Extract the (x, y) coordinate from the center of the cell holding the provided text.  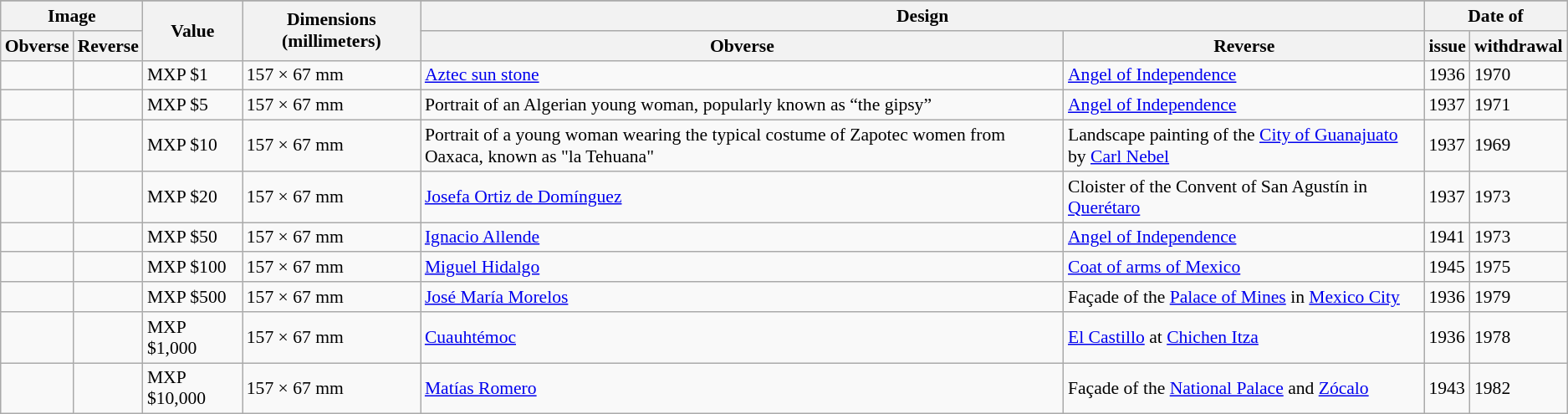
1971 (1519, 105)
withdrawal (1519, 46)
Cloister of the Convent of San Agustín in Querétaro (1244, 197)
Cuauhtémoc (743, 338)
1941 (1447, 238)
Aztec sun stone (743, 75)
El Castillo at Chichen Itza (1244, 338)
Landscape painting of the City of Guanajuato by Carl Nebel (1244, 146)
1975 (1519, 268)
1970 (1519, 75)
MXP $500 (192, 297)
1969 (1519, 146)
Portrait of a young woman wearing the typical costume of Zapotec women from Oaxaca, known as "la Tehuana" (743, 146)
MXP $5 (192, 105)
Matías Romero (743, 388)
Dimensions (millimeters) (331, 30)
José María Morelos (743, 297)
Façade of the National Palace and Zócalo (1244, 388)
MXP $10 (192, 146)
Image (72, 16)
MXP $10,000 (192, 388)
1979 (1519, 297)
MXP $20 (192, 197)
Value (192, 30)
1982 (1519, 388)
Date of (1495, 16)
MXP $1,000 (192, 338)
MXP $100 (192, 268)
MXP $1 (192, 75)
Design (923, 16)
Miguel Hidalgo (743, 268)
MXP $50 (192, 238)
Josefa Ortiz de Domínguez (743, 197)
Ignacio Allende (743, 238)
1945 (1447, 268)
Coat of arms of Mexico (1244, 268)
1978 (1519, 338)
issue (1447, 46)
Façade of the Palace of Mines in Mexico City (1244, 297)
1943 (1447, 388)
Portrait of an Algerian young woman, popularly known as “the gipsy” (743, 105)
